From the cell containing the given text, extract its center point as [x, y] coordinate. 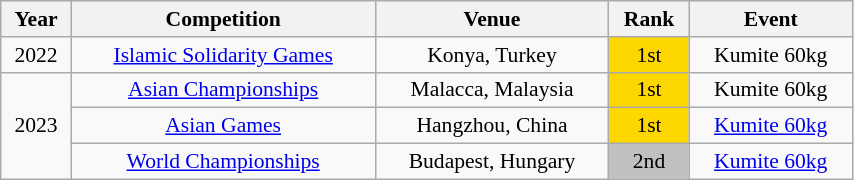
Hangzhou, China [492, 126]
Event [770, 19]
Year [36, 19]
Venue [492, 19]
Konya, Turkey [492, 55]
Asian Championships [223, 90]
2022 [36, 55]
Asian Games [223, 126]
World Championships [223, 162]
2nd [649, 162]
Rank [649, 19]
Budapest, Hungary [492, 162]
Malacca, Malaysia [492, 90]
Islamic Solidarity Games [223, 55]
Competition [223, 19]
2023 [36, 126]
